From the cell containing the given text, extract its center point as [x, y] coordinate. 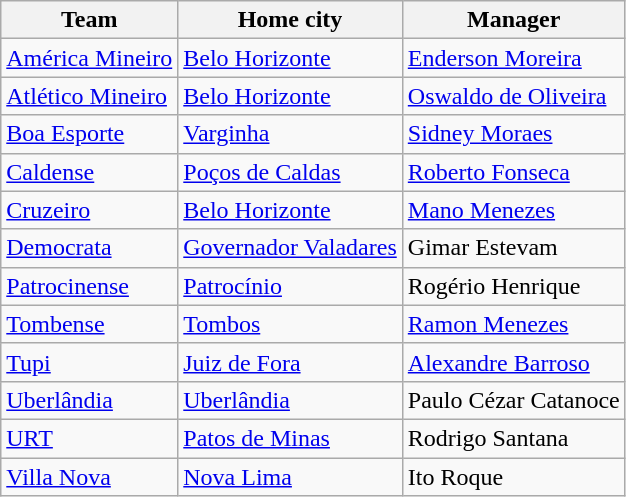
Democrata [90, 248]
Rodrigo Santana [514, 438]
Patrocinense [90, 286]
Cruzeiro [90, 210]
Boa Esporte [90, 134]
Rogério Henrique [514, 286]
Villa Nova [90, 477]
Patos de Minas [290, 438]
Ito Roque [514, 477]
Tupi [90, 362]
Atlético Mineiro [90, 96]
Oswaldo de Oliveira [514, 96]
Poços de Caldas [290, 172]
Sidney Moraes [514, 134]
Patrocínio [290, 286]
Tombos [290, 324]
Juiz de Fora [290, 362]
Home city [290, 20]
Manager [514, 20]
Team [90, 20]
Varginha [290, 134]
Tombense [90, 324]
Paulo Cézar Catanoce [514, 400]
Nova Lima [290, 477]
Enderson Moreira [514, 58]
Governador Valadares [290, 248]
URT [90, 438]
Roberto Fonseca [514, 172]
Mano Menezes [514, 210]
Caldense [90, 172]
América Mineiro [90, 58]
Ramon Menezes [514, 324]
Gimar Estevam [514, 248]
Alexandre Barroso [514, 362]
